Capture the cell that displays the provided text and extract its (X, Y) central coordinate. 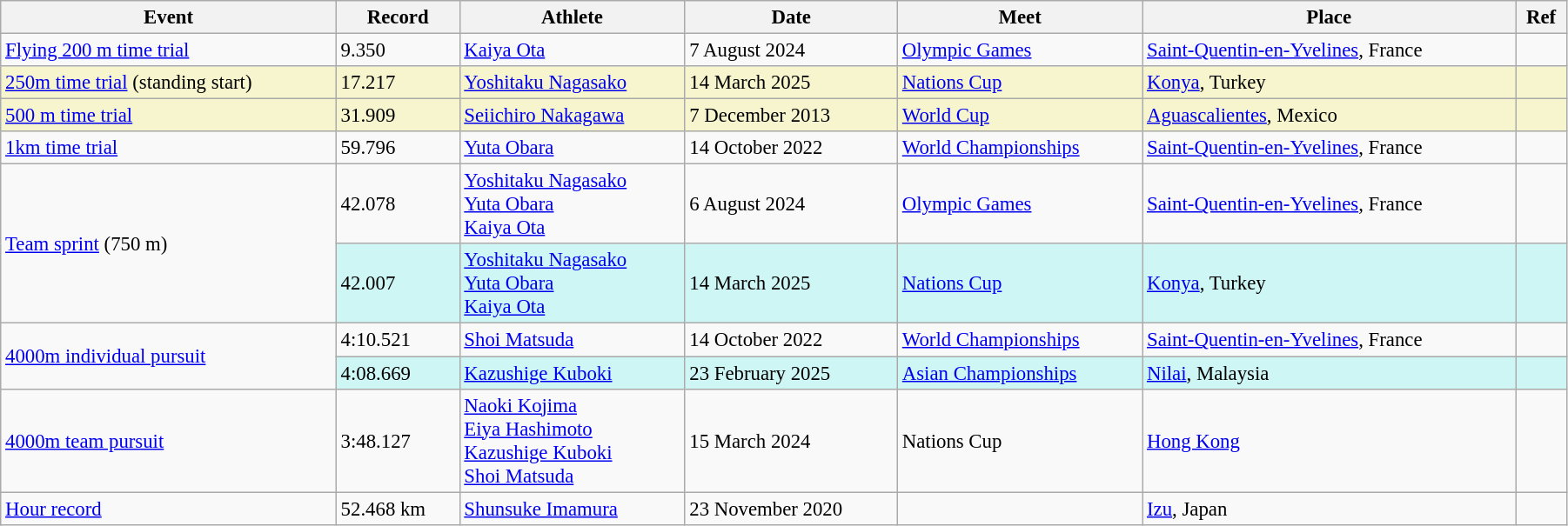
Nilai, Malaysia (1330, 373)
4:10.521 (398, 340)
250m time trial (standing start) (169, 83)
Asian Championships (1020, 373)
Team sprint (750 m) (169, 243)
World Cup (1020, 116)
Yuta Obara (573, 148)
Flying 200 m time trial (169, 50)
Hour record (169, 509)
23 February 2025 (792, 373)
Shunsuke Imamura (573, 509)
31.909 (398, 116)
6 August 2024 (792, 204)
4000m team pursuit (169, 440)
Hong Kong (1330, 440)
Record (398, 17)
Place (1330, 17)
3:48.127 (398, 440)
52.468 km (398, 509)
4:08.669 (398, 373)
Event (169, 17)
15 March 2024 (792, 440)
Shoi Matsuda (573, 340)
Meet (1020, 17)
Kazushige Kuboki (573, 373)
Aguascalientes, Mexico (1330, 116)
9.350 (398, 50)
4000m individual pursuit (169, 356)
7 August 2024 (792, 50)
Date (792, 17)
17.217 (398, 83)
500 m time trial (169, 116)
Ref (1542, 17)
23 November 2020 (792, 509)
42.007 (398, 283)
1km time trial (169, 148)
42.078 (398, 204)
Yoshitaku Nagasako (573, 83)
Izu, Japan (1330, 509)
7 December 2013 (792, 116)
Kaiya Ota (573, 50)
Athlete (573, 17)
Seiichiro Nakagawa (573, 116)
59.796 (398, 148)
Naoki KojimaEiya HashimotoKazushige KubokiShoi Matsuda (573, 440)
